Search for the cell housing the specified text and yield its (x, y) center coordinate. 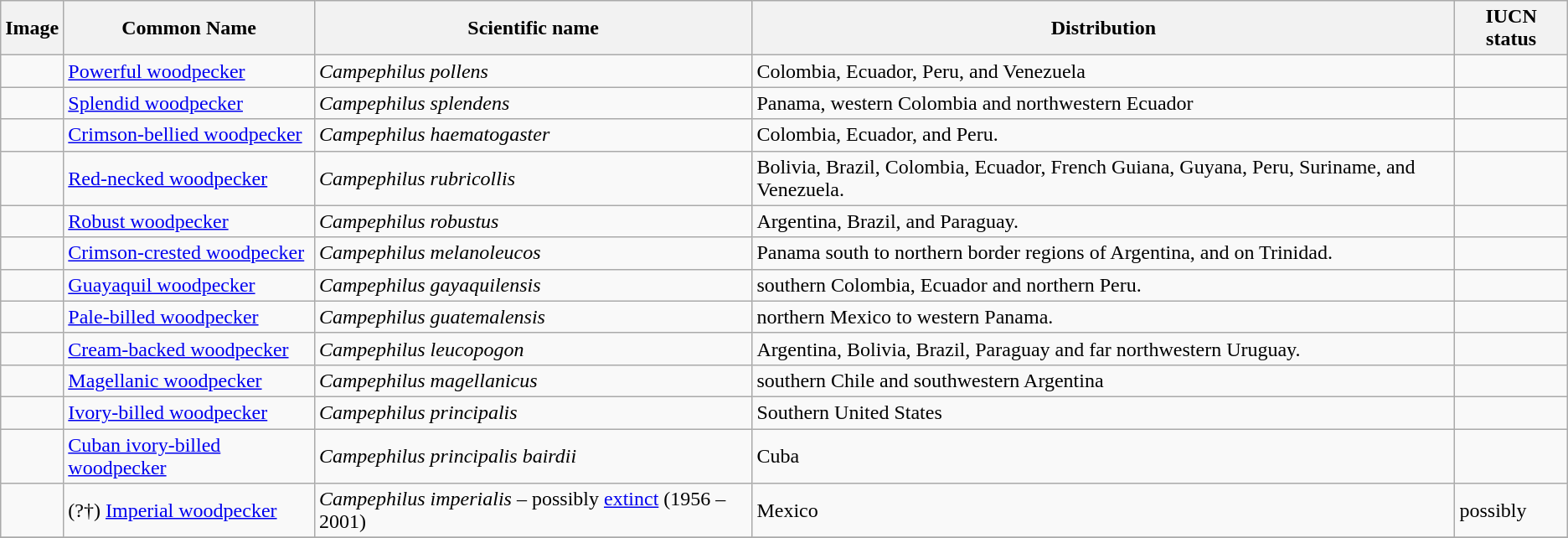
Crimson-crested woodpecker (189, 253)
Robust woodpecker (189, 221)
Campephilus melanoleucos (533, 253)
Ivory-billed woodpecker (189, 412)
Colombia, Ecuador, and Peru. (1104, 135)
IUCN status (1511, 28)
Campephilus guatemalensis (533, 317)
Campephilus rubricollis (533, 178)
Cuba (1104, 456)
southern Colombia, Ecuador and northern Peru. (1104, 285)
Splendid woodpecker (189, 103)
Bolivia, Brazil, Colombia, Ecuador, French Guiana, Guyana, Peru, Suriname, and Venezuela. (1104, 178)
Mexico (1104, 511)
Distribution (1104, 28)
Campephilus robustus (533, 221)
Southern United States (1104, 412)
Guayaquil woodpecker (189, 285)
Campephilus pollens (533, 71)
Colombia, Ecuador, Peru, and Venezuela (1104, 71)
Campephilus principalis (533, 412)
Campephilus principalis bairdii (533, 456)
Cuban ivory-billed woodpecker (189, 456)
Campephilus magellanicus (533, 380)
Scientific name (533, 28)
Common Name (189, 28)
Red-necked woodpecker (189, 178)
(?†) Imperial woodpecker (189, 511)
northern Mexico to western Panama. (1104, 317)
Crimson-bellied woodpecker (189, 135)
Campephilus splendens (533, 103)
Campephilus haematogaster (533, 135)
possibly (1511, 511)
Magellanic woodpecker (189, 380)
Cream-backed woodpecker (189, 349)
Panama, western Colombia and northwestern Ecuador (1104, 103)
Argentina, Brazil, and Paraguay. (1104, 221)
Panama south to northern border regions of Argentina, and on Trinidad. (1104, 253)
Campephilus imperialis – possibly extinct (1956 – 2001) (533, 511)
southern Chile and southwestern Argentina (1104, 380)
Pale-billed woodpecker (189, 317)
Campephilus gayaquilensis (533, 285)
Argentina, Bolivia, Brazil, Paraguay and far northwestern Uruguay. (1104, 349)
Powerful woodpecker (189, 71)
Image (32, 28)
Campephilus leucopogon (533, 349)
